Detect which cell encompasses the target text, then output its [X, Y] center coordinate. 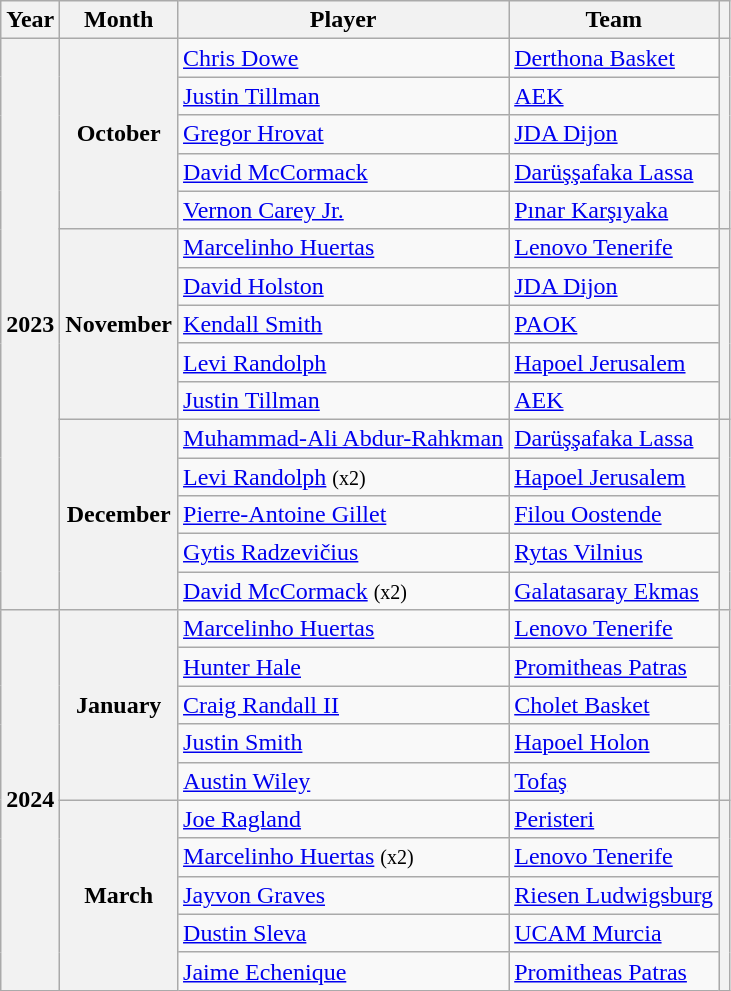
Hapoel Holon [614, 743]
Player [344, 20]
Peristeri [614, 819]
Chris Dowe [344, 58]
Joe Ragland [344, 819]
Marcelinho Huertas (x2) [344, 857]
PAOK [614, 324]
Craig Randall II [344, 705]
Kendall Smith [344, 324]
Justin Smith [344, 743]
March [119, 895]
Dustin Sleva [344, 933]
Riesen Ludwigsburg [614, 895]
Filou Oostende [614, 515]
Levi Randolph [344, 362]
2023 [30, 324]
Team [614, 20]
December [119, 514]
Levi Randolph (x2) [344, 477]
Muhammad-Ali Abdur-Rahkman [344, 438]
Pınar Karşıyaka [614, 210]
Month [119, 20]
Hunter Hale [344, 667]
Cholet Basket [614, 705]
Tofaş [614, 781]
Derthona Basket [614, 58]
Gytis Radzevičius [344, 553]
November [119, 324]
David McCormack (x2) [344, 591]
Pierre-Antoine Gillet [344, 515]
Austin Wiley [344, 781]
Gregor Hrovat [344, 134]
2024 [30, 800]
David Holston [344, 286]
Vernon Carey Jr. [344, 210]
Jayvon Graves [344, 895]
Year [30, 20]
Galatasaray Ekmas [614, 591]
January [119, 705]
Jaime Echenique [344, 971]
David McCormack [344, 172]
UCAM Murcia [614, 933]
Rytas Vilnius [614, 553]
October [119, 134]
